For the text-containing cell, return its midpoint in [x, y] coordinate format. 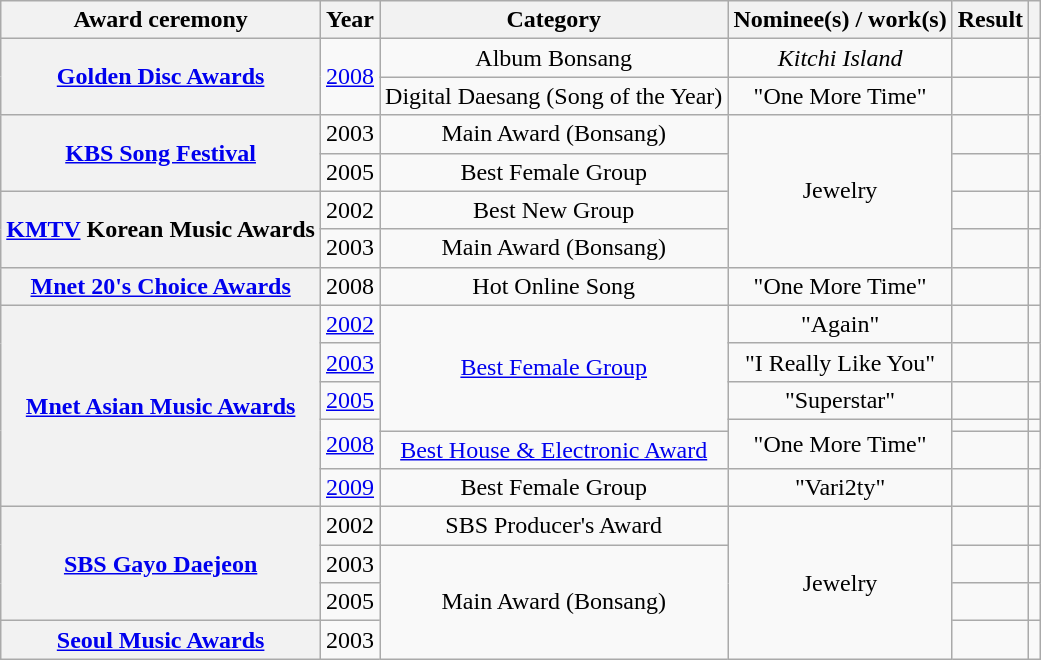
Mnet 20's Choice Awards [161, 286]
KMTV Korean Music Awards [161, 229]
Result [990, 20]
Hot Online Song [554, 286]
Category [554, 20]
"Again" [840, 324]
Golden Disc Awards [161, 77]
KBS Song Festival [161, 153]
"I Really Like You" [840, 362]
Album Bonsang [554, 58]
Award ceremony [161, 20]
Mnet Asian Music Awards [161, 406]
"Vari2ty" [840, 488]
Year [350, 20]
Seoul Music Awards [161, 640]
SBS Producer's Award [554, 526]
Best House & Electronic Award [554, 449]
Digital Daesang (Song of the Year) [554, 96]
"Superstar" [840, 400]
2009 [350, 488]
Best New Group [554, 210]
Kitchi Island [840, 58]
Nominee(s) / work(s) [840, 20]
SBS Gayo Daejeon [161, 564]
